Provide the [x, y] coordinate of the cell's center where the given text is located.  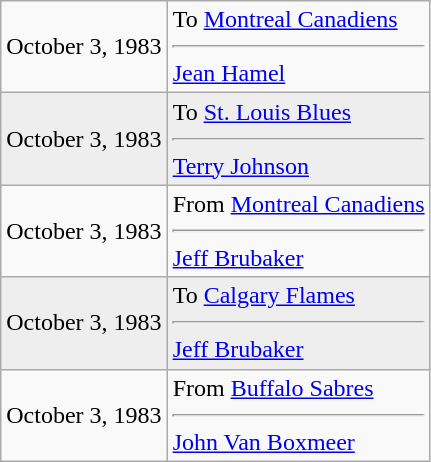
To Calgary FlamesJeff Brubaker [298, 323]
To Montreal CanadiensJean Hamel [298, 47]
From Montreal CanadiensJeff Brubaker [298, 231]
From Buffalo SabresJohn Van Boxmeer [298, 415]
To St. Louis BluesTerry Johnson [298, 139]
